Pinpoint the cell where the given text exists, returning its (X, Y) midpoint coordinate. 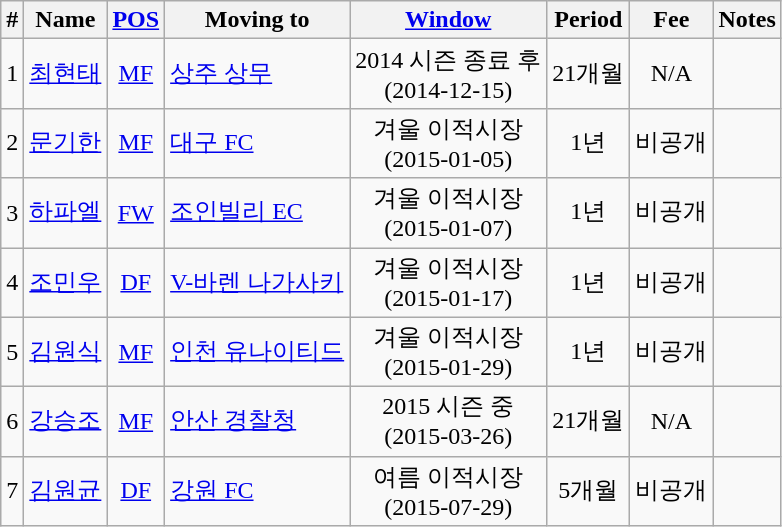
여름 이적시장(2015-07-29) (448, 491)
Fee (672, 20)
김원식 (66, 352)
1 (12, 74)
대구 FC (258, 143)
인천 유나이티드 (258, 352)
Moving to (258, 20)
조민우 (66, 283)
겨울 이적시장(2015-01-05) (448, 143)
2 (12, 143)
겨울 이적시장(2015-01-07) (448, 213)
FW (136, 213)
안산 경찰청 (258, 422)
강원 FC (258, 491)
# (12, 20)
Window (448, 20)
Period (588, 20)
강승조 (66, 422)
POS (136, 20)
2014 시즌 종료 후(2014-12-15) (448, 74)
4 (12, 283)
V-바렌 나가사키 (258, 283)
겨울 이적시장(2015-01-17) (448, 283)
문기한 (66, 143)
최현태 (66, 74)
5개월 (588, 491)
2015 시즌 중(2015-03-26) (448, 422)
상주 상무 (258, 74)
Notes (747, 20)
6 (12, 422)
하파엘 (66, 213)
김원균 (66, 491)
겨울 이적시장(2015-01-29) (448, 352)
3 (12, 213)
Name (66, 20)
7 (12, 491)
5 (12, 352)
조인빌리 EC (258, 213)
